Search for the cell housing the specified text and yield its [x, y] center coordinate. 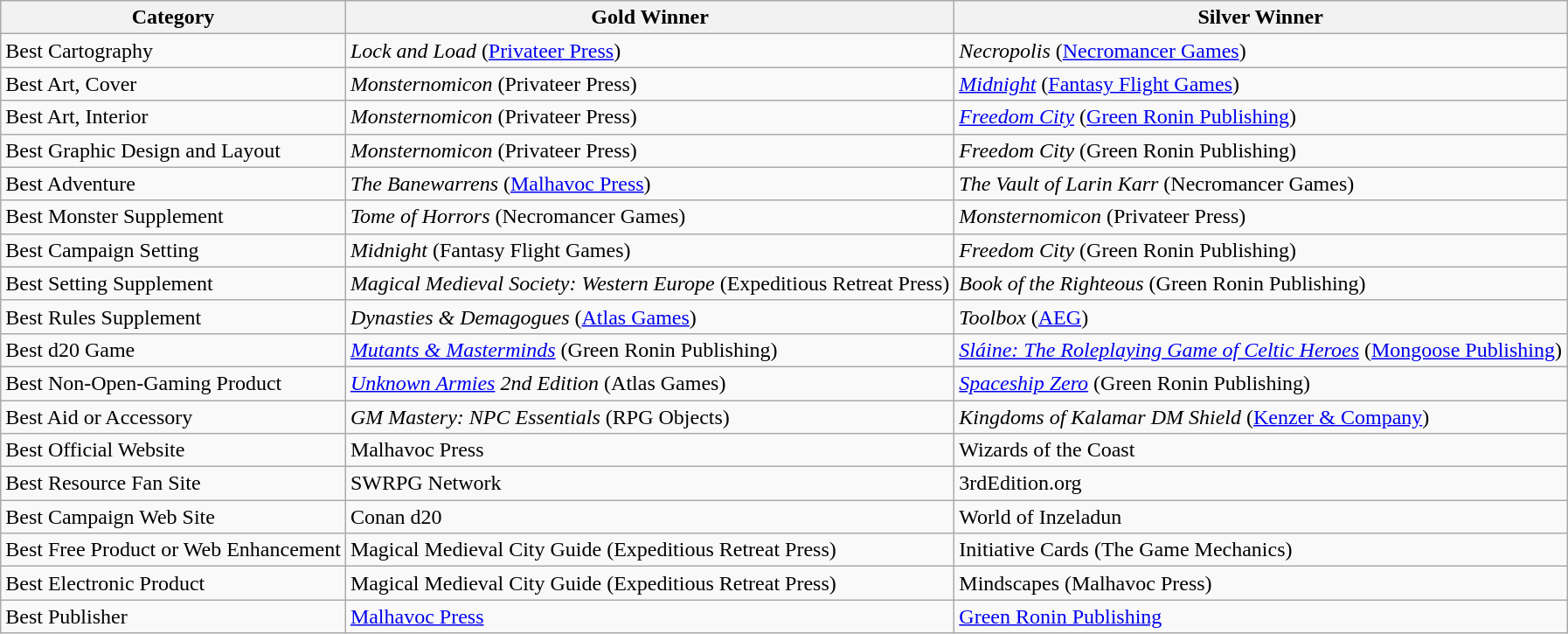
Best Monster Supplement [173, 217]
Best Adventure [173, 184]
Book of the Righteous (Green Ronin Publishing) [1260, 283]
Gold Winner [649, 17]
Best Campaign Setting [173, 250]
Best Rules Supplement [173, 317]
Best Cartography [173, 51]
Mindscapes (Malhavoc Press) [1260, 583]
Initiative Cards (The Game Mechanics) [1260, 550]
Best Aid or Accessory [173, 417]
Lock and Load (Privateer Press) [649, 51]
Conan d20 [649, 517]
Category [173, 17]
World of Inzeladun [1260, 517]
Best Official Website [173, 450]
Green Ronin Publishing [1260, 617]
Best Art, Cover [173, 84]
Best Electronic Product [173, 583]
SWRPG Network [649, 484]
GM Mastery: NPC Essentials (RPG Objects) [649, 417]
Best Non-Open-Gaming Product [173, 383]
The Vault of Larin Karr (Necromancer Games) [1260, 184]
Necropolis (Necromancer Games) [1260, 51]
Best Art, Interior [173, 117]
3rdEdition.org [1260, 484]
Mutants & Masterminds (Green Ronin Publishing) [649, 350]
Unknown Armies 2nd Edition (Atlas Games) [649, 383]
Best Publisher [173, 617]
The Banewarrens (Malhavoc Press) [649, 184]
Best Campaign Web Site [173, 517]
Dynasties & Demagogues (Atlas Games) [649, 317]
Best Graphic Design and Layout [173, 150]
Silver Winner [1260, 17]
Kingdoms of Kalamar DM Shield (Kenzer & Company) [1260, 417]
Magical Medieval Society: Western Europe (Expeditious Retreat Press) [649, 283]
Best Setting Supplement [173, 283]
Toolbox (AEG) [1260, 317]
Best d20 Game [173, 350]
Spaceship Zero (Green Ronin Publishing) [1260, 383]
Wizards of the Coast [1260, 450]
Tome of Horrors (Necromancer Games) [649, 217]
Best Resource Fan Site [173, 484]
Sláine: The Roleplaying Game of Celtic Heroes (Mongoose Publishing) [1260, 350]
Best Free Product or Web Enhancement [173, 550]
